Provide the [x, y] coordinate of the cell's center where the given text is located.  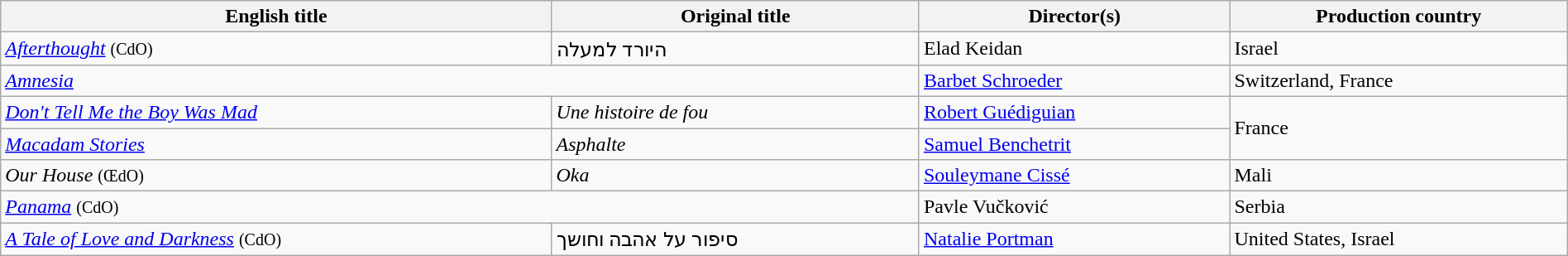
Mali [1398, 176]
Asphalte [735, 143]
A Tale of Love and Darkness (CdO) [276, 239]
Elad Keidan [1074, 49]
Panama (CdO) [460, 207]
United States, Israel [1398, 239]
סיפור על אהבה וחושך [735, 239]
Amnesia [460, 80]
Oka [735, 176]
Director(s) [1074, 17]
English title [276, 17]
Barbet Schroeder [1074, 80]
Natalie Portman [1074, 239]
Our House (ŒdO) [276, 176]
Afterthought (CdO) [276, 49]
Don't Tell Me the Boy Was Mad [276, 112]
Pavle Vučković [1074, 207]
France [1398, 128]
Serbia [1398, 207]
Switzerland, France [1398, 80]
Macadam Stories [276, 143]
Production country [1398, 17]
Une histoire de fou [735, 112]
Robert Guédiguian [1074, 112]
Souleymane Cissé [1074, 176]
Samuel Benchetrit [1074, 143]
Original title [735, 17]
היורד למעלה [735, 49]
Israel [1398, 49]
